For the text-containing cell, return its midpoint in (X, Y) coordinate format. 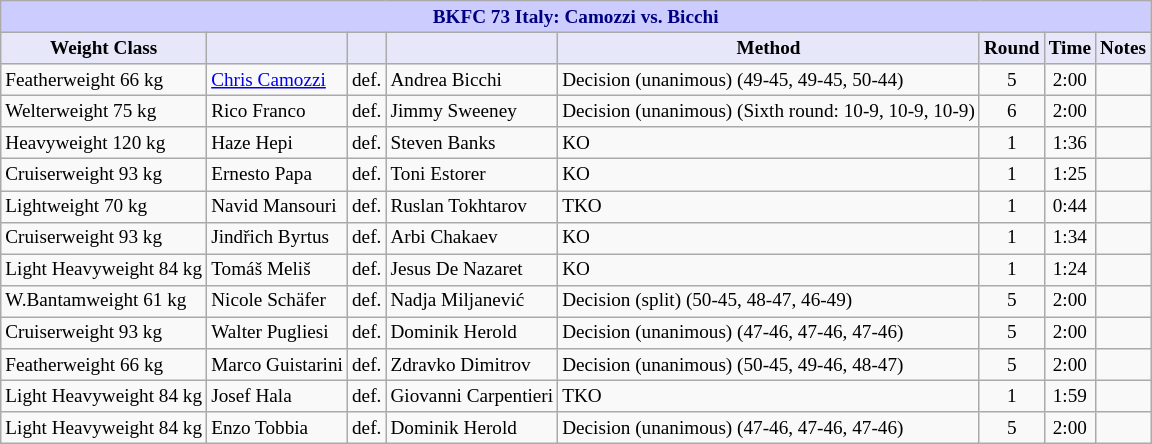
Andrea Bicchi (472, 80)
1:24 (1070, 270)
1:25 (1070, 175)
Method (769, 48)
Arbi Chakaev (472, 238)
Giovanni Carpentieri (472, 396)
Welterweight 75 kg (104, 111)
Nicole Schäfer (278, 301)
Jesus De Nazaret (472, 270)
Haze Hepi (278, 143)
Tomáš Meliš (278, 270)
Notes (1124, 48)
6 (1012, 111)
Steven Banks (472, 143)
Heavyweight 120 kg (104, 143)
Ruslan Tokhtarov (472, 206)
Decision (unanimous) (49-45, 49-45, 50-44) (769, 80)
Enzo Tobbia (278, 428)
Round (1012, 48)
Time (1070, 48)
Chris Camozzi (278, 80)
1:34 (1070, 238)
Walter Pugliesi (278, 333)
Navid Mansouri (278, 206)
Lightweight 70 kg (104, 206)
Toni Estorer (472, 175)
Nadja Miljanević (472, 301)
Zdravko Dimitrov (472, 365)
Decision (unanimous) (50-45, 49-46, 48-47) (769, 365)
1:59 (1070, 396)
0:44 (1070, 206)
Weight Class (104, 48)
Decision (split) (50-45, 48-47, 46-49) (769, 301)
1:36 (1070, 143)
Rico Franco (278, 111)
Decision (unanimous) (Sixth round: 10-9, 10-9, 10-9) (769, 111)
Jindřich Byrtus (278, 238)
Jimmy Sweeney (472, 111)
Ernesto Papa (278, 175)
W.Bantamweight 61 kg (104, 301)
BKFC 73 Italy: Camozzi vs. Bicchi (576, 17)
Josef Hala (278, 396)
Marco Guistarini (278, 365)
